Return (x, y) of the center of cell containing provided text 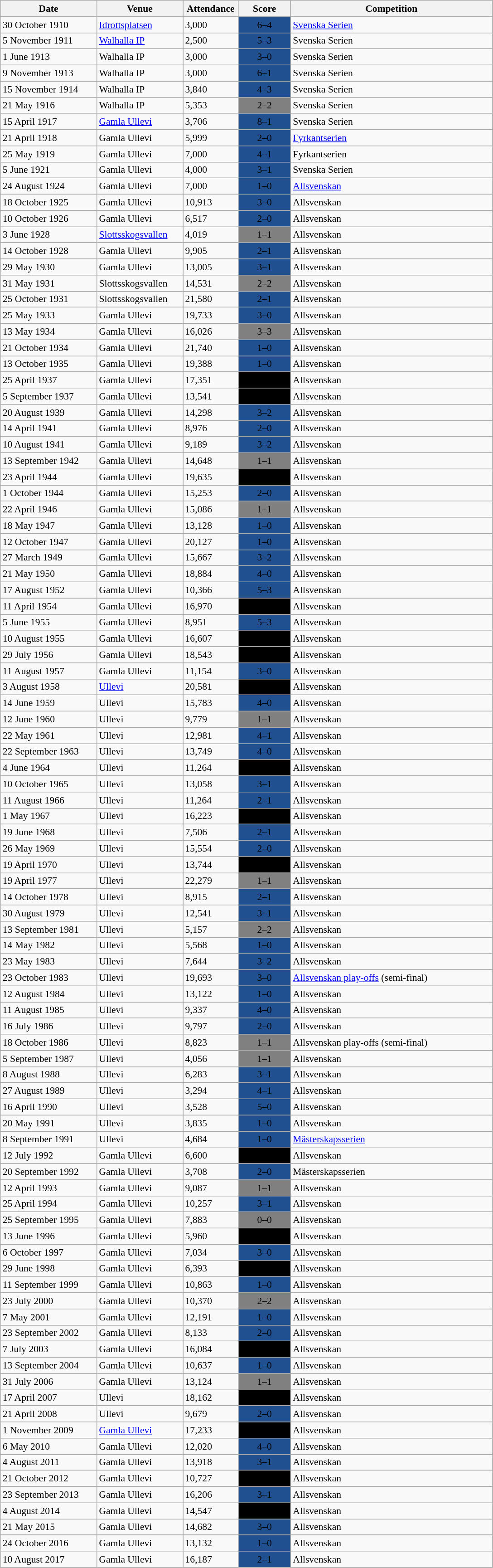
23 April 1944 (49, 477)
15,783 (211, 703)
5 November 1911 (49, 41)
10,370 (211, 1301)
5 September 1937 (49, 396)
16,187 (211, 1559)
31 May 1931 (49, 283)
Idrottsplatsen (140, 25)
7,506 (211, 833)
16 July 1986 (49, 1027)
6,600 (211, 1156)
23 May 1983 (49, 962)
21 October 2012 (49, 1479)
7,034 (211, 1252)
3,528 (211, 1107)
4,684 (211, 1139)
13,122 (211, 994)
30 August 1979 (49, 913)
2,500 (211, 41)
18,543 (211, 655)
29 June 1998 (49, 1269)
6,393 (211, 1269)
10 August 1941 (49, 445)
6,517 (211, 219)
10 October 1926 (49, 219)
9,189 (211, 445)
17,351 (211, 380)
8,976 (211, 429)
19,693 (211, 978)
8,915 (211, 897)
20 May 1991 (49, 1123)
11 August 1957 (49, 671)
8,951 (211, 623)
5 June 1955 (49, 623)
13,005 (211, 267)
1–4 (265, 606)
8 September 1991 (49, 1139)
1 May 1967 (49, 816)
8 August 1988 (49, 1075)
17,233 (211, 1430)
Venue (140, 9)
29 May 1930 (49, 267)
9,797 (211, 1027)
20 August 1939 (49, 413)
6 October 1997 (49, 1252)
25 May 1933 (49, 316)
9,679 (211, 1414)
14,547 (211, 1511)
10,637 (211, 1366)
1 November 2009 (49, 1430)
9,087 (211, 1188)
4 August 2014 (49, 1511)
20,581 (211, 687)
4,056 (211, 1059)
21 April 2008 (49, 1414)
13,132 (211, 1544)
14,682 (211, 1527)
22 April 1946 (49, 510)
13 September 2004 (49, 1366)
22 September 1963 (49, 752)
26 May 1969 (49, 849)
16,607 (211, 639)
12 April 1993 (49, 1188)
11 August 1966 (49, 800)
30 October 1910 (49, 25)
25 April 1937 (49, 380)
10,727 (211, 1479)
4 June 1964 (49, 768)
19,733 (211, 316)
17 April 2007 (49, 1398)
19 June 1968 (49, 833)
17 August 1952 (49, 590)
12 August 1984 (49, 994)
3–3 (265, 332)
12,191 (211, 1317)
10 August 1955 (49, 639)
18,162 (211, 1398)
27 March 1949 (49, 558)
16,026 (211, 332)
14 April 1941 (49, 429)
6–1 (265, 73)
21,580 (211, 299)
22 May 1961 (49, 735)
Competition (391, 9)
6,283 (211, 1075)
14 October 1928 (49, 251)
13,541 (211, 396)
8,133 (211, 1333)
27 August 1989 (49, 1091)
9,779 (211, 720)
10,863 (211, 1285)
4 August 2011 (49, 1462)
Attendance (211, 9)
10,257 (211, 1204)
10 August 2017 (49, 1559)
23 October 1983 (49, 978)
4–3 (265, 89)
10 October 1965 (49, 784)
19,635 (211, 477)
3,708 (211, 1172)
18 May 1947 (49, 526)
14,298 (211, 413)
7,883 (211, 1220)
16,206 (211, 1495)
13,918 (211, 1462)
20 September 1992 (49, 1172)
5,353 (211, 106)
23 September 2002 (49, 1333)
22,279 (211, 881)
5,157 (211, 930)
25 April 1994 (49, 1204)
18 October 1925 (49, 203)
10,366 (211, 590)
Date (49, 9)
23 September 2013 (49, 1495)
25 May 1919 (49, 154)
6–4 (265, 25)
1 June 1913 (49, 57)
21 May 1916 (49, 106)
11 August 1985 (49, 1010)
15,554 (211, 849)
21,740 (211, 348)
3,706 (211, 122)
21 May 2015 (49, 1527)
3,835 (211, 1123)
8–1 (265, 122)
29 July 1956 (49, 655)
14 May 1982 (49, 945)
11,154 (211, 671)
16 April 1990 (49, 1107)
13 October 1935 (49, 364)
16,223 (211, 816)
19,388 (211, 364)
13,744 (211, 865)
11 April 1954 (49, 606)
21 April 1918 (49, 138)
15 November 1914 (49, 89)
2–5 (265, 639)
9,337 (211, 1010)
7 May 2001 (49, 1317)
13,128 (211, 526)
19 April 1970 (49, 865)
15 April 1917 (49, 122)
24 October 2016 (49, 1544)
11 September 1999 (49, 1285)
4,019 (211, 235)
12,981 (211, 735)
25 October 1931 (49, 299)
3 August 1958 (49, 687)
3 June 1928 (49, 235)
12 June 1960 (49, 720)
14 October 1978 (49, 897)
20,127 (211, 542)
15,667 (211, 558)
13 June 1996 (49, 1237)
5,999 (211, 138)
13 September 1981 (49, 930)
24 August 1924 (49, 186)
21 October 1934 (49, 348)
13,749 (211, 752)
8,823 (211, 1042)
3,840 (211, 89)
9 November 1913 (49, 73)
25 September 1995 (49, 1220)
15,086 (211, 510)
7,644 (211, 962)
14,531 (211, 283)
13,058 (211, 784)
13,124 (211, 1382)
10,913 (211, 203)
5,960 (211, 1237)
6 May 2010 (49, 1446)
Score (265, 9)
23 July 2000 (49, 1301)
0–0 (265, 1220)
12,020 (211, 1446)
5 September 1987 (49, 1059)
12 October 1947 (49, 542)
5,568 (211, 945)
5 June 1921 (49, 170)
18,884 (211, 574)
16,970 (211, 606)
12,541 (211, 913)
13 September 1942 (49, 461)
16,084 (211, 1349)
31 July 2006 (49, 1382)
4,000 (211, 170)
5–0 (265, 1107)
19 April 1977 (49, 881)
15,253 (211, 493)
18 October 1986 (49, 1042)
7 July 2003 (49, 1349)
13 May 1934 (49, 332)
14,648 (211, 461)
3,294 (211, 1091)
12 July 1992 (49, 1156)
9,905 (211, 251)
14 June 1959 (49, 703)
1 October 1944 (49, 493)
21 May 1950 (49, 574)
